Return (x, y) of the center of cell containing provided text 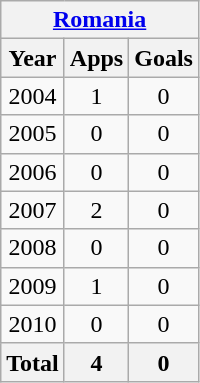
4 (96, 362)
2009 (33, 286)
Year (33, 58)
2007 (33, 210)
Romania (100, 20)
Total (33, 362)
Goals (164, 58)
2 (96, 210)
Apps (96, 58)
2004 (33, 96)
2005 (33, 134)
2008 (33, 248)
2006 (33, 172)
2010 (33, 324)
